Identify which cell holds the provided text, then report its [X, Y] central coordinate. 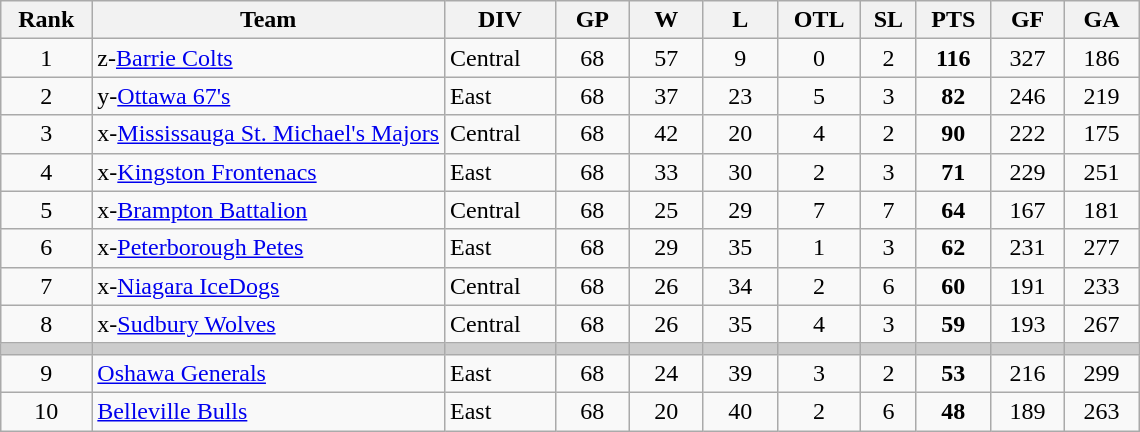
GF [1028, 20]
OTL [819, 20]
33 [666, 172]
48 [954, 411]
40 [740, 411]
186 [1102, 58]
24 [666, 373]
90 [954, 134]
30 [740, 172]
SL [888, 20]
116 [954, 58]
x-Sudbury Wolves [268, 324]
y-Ottawa 67's [268, 96]
181 [1102, 210]
0 [819, 58]
60 [954, 286]
233 [1102, 286]
216 [1028, 373]
42 [666, 134]
267 [1102, 324]
x-Brampton Battalion [268, 210]
x-Peterborough Petes [268, 248]
82 [954, 96]
8 [46, 324]
175 [1102, 134]
299 [1102, 373]
251 [1102, 172]
23 [740, 96]
71 [954, 172]
DIV [500, 20]
W [666, 20]
37 [666, 96]
62 [954, 248]
222 [1028, 134]
263 [1102, 411]
277 [1102, 248]
39 [740, 373]
x-Mississauga St. Michael's Majors [268, 134]
167 [1028, 210]
231 [1028, 248]
Rank [46, 20]
327 [1028, 58]
GA [1102, 20]
193 [1028, 324]
229 [1028, 172]
Team [268, 20]
246 [1028, 96]
10 [46, 411]
x-Kingston Frontenacs [268, 172]
191 [1028, 286]
189 [1028, 411]
x-Niagara IceDogs [268, 286]
GP [592, 20]
64 [954, 210]
25 [666, 210]
57 [666, 58]
53 [954, 373]
34 [740, 286]
PTS [954, 20]
z-Barrie Colts [268, 58]
L [740, 20]
Oshawa Generals [268, 373]
59 [954, 324]
219 [1102, 96]
Belleville Bulls [268, 411]
